Detect which cell encompasses the target text, then output its (x, y) center coordinate. 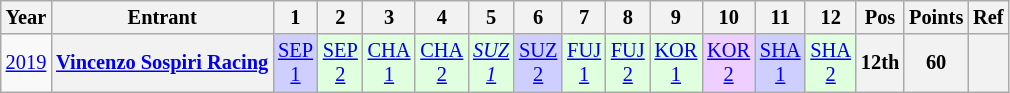
SUZ2 (538, 63)
5 (491, 17)
Pos (880, 17)
8 (628, 17)
2 (340, 17)
SHA2 (830, 63)
12 (830, 17)
SEP1 (296, 63)
KOR2 (728, 63)
Year (26, 17)
FUJ2 (628, 63)
12th (880, 63)
3 (390, 17)
SUZ1 (491, 63)
SHA1 (780, 63)
9 (676, 17)
Points (936, 17)
11 (780, 17)
FUJ1 (584, 63)
KOR1 (676, 63)
CHA1 (390, 63)
CHA2 (442, 63)
Ref (988, 17)
60 (936, 63)
10 (728, 17)
Vincenzo Sospiri Racing (162, 63)
Entrant (162, 17)
2019 (26, 63)
4 (442, 17)
6 (538, 17)
7 (584, 17)
SEP2 (340, 63)
1 (296, 17)
